Find where the given text appears and provide that cell's center as (x, y) coordinate. 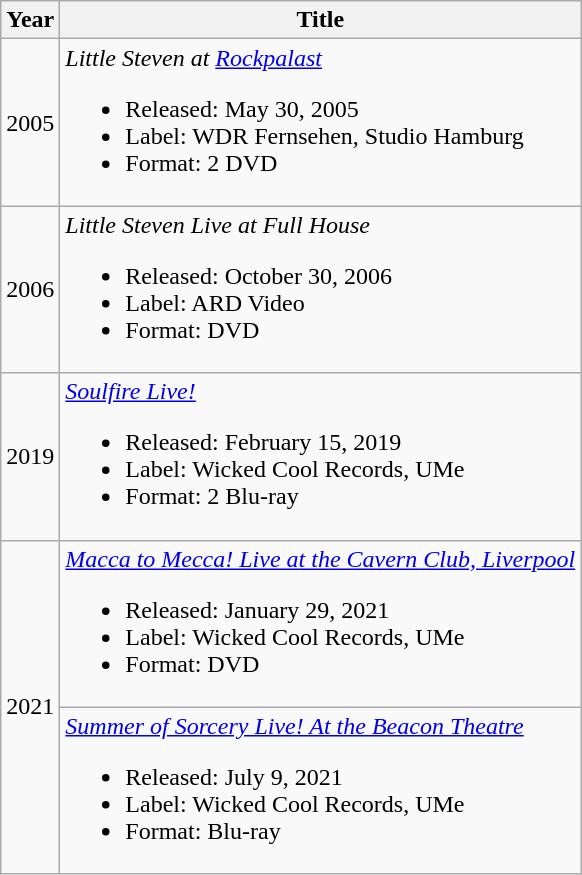
2005 (30, 122)
Little Steven at RockpalastReleased: May 30, 2005Label: WDR Fernsehen, Studio HamburgFormat: 2 DVD (320, 122)
Year (30, 20)
Soulfire Live!Released: February 15, 2019Label: Wicked Cool Records, UMeFormat: 2 Blu-ray (320, 456)
Title (320, 20)
2021 (30, 707)
2006 (30, 290)
Little Steven Live at Full HouseReleased: October 30, 2006Label: ARD VideoFormat: DVD (320, 290)
Macca to Mecca! Live at the Cavern Club, LiverpoolReleased: January 29, 2021Label: Wicked Cool Records, UMeFormat: DVD (320, 624)
2019 (30, 456)
Summer of Sorcery Live! At the Beacon TheatreReleased: July 9, 2021Label: Wicked Cool Records, UMeFormat: Blu-ray (320, 790)
